Search for the cell housing the specified text and yield its [X, Y] center coordinate. 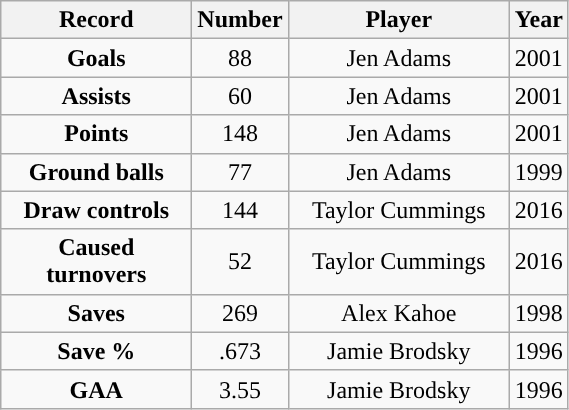
Goals [96, 58]
144 [240, 210]
Points [96, 134]
52 [240, 262]
Year [538, 20]
1998 [538, 313]
Number [240, 20]
60 [240, 96]
88 [240, 58]
Alex Kahoe [398, 313]
Player [398, 20]
Saves [96, 313]
77 [240, 172]
Caused turnovers [96, 262]
Record [96, 20]
269 [240, 313]
1999 [538, 172]
148 [240, 134]
Draw controls [96, 210]
GAA [96, 389]
.673 [240, 351]
3.55 [240, 389]
Assists [96, 96]
Save % [96, 351]
Ground balls [96, 172]
